Find where the given text appears and provide that cell's center as [x, y] coordinate. 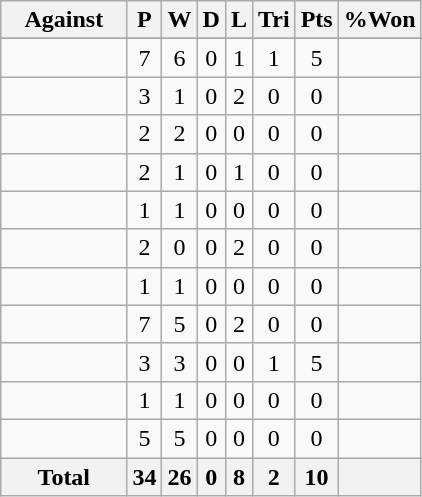
8 [238, 477]
P [144, 20]
D [211, 20]
Tri [274, 20]
10 [316, 477]
6 [180, 58]
Total [64, 477]
W [180, 20]
Pts [316, 20]
%Won [380, 20]
L [238, 20]
Against [64, 20]
26 [180, 477]
34 [144, 477]
